For the text-containing cell, return its midpoint in [X, Y] coordinate format. 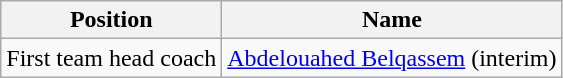
Name [392, 20]
Position [112, 20]
First team head coach [112, 58]
Abdelouahed Belqassem (interim) [392, 58]
